Determine the (X, Y) coordinate at the center of the cell enclosing the given text.  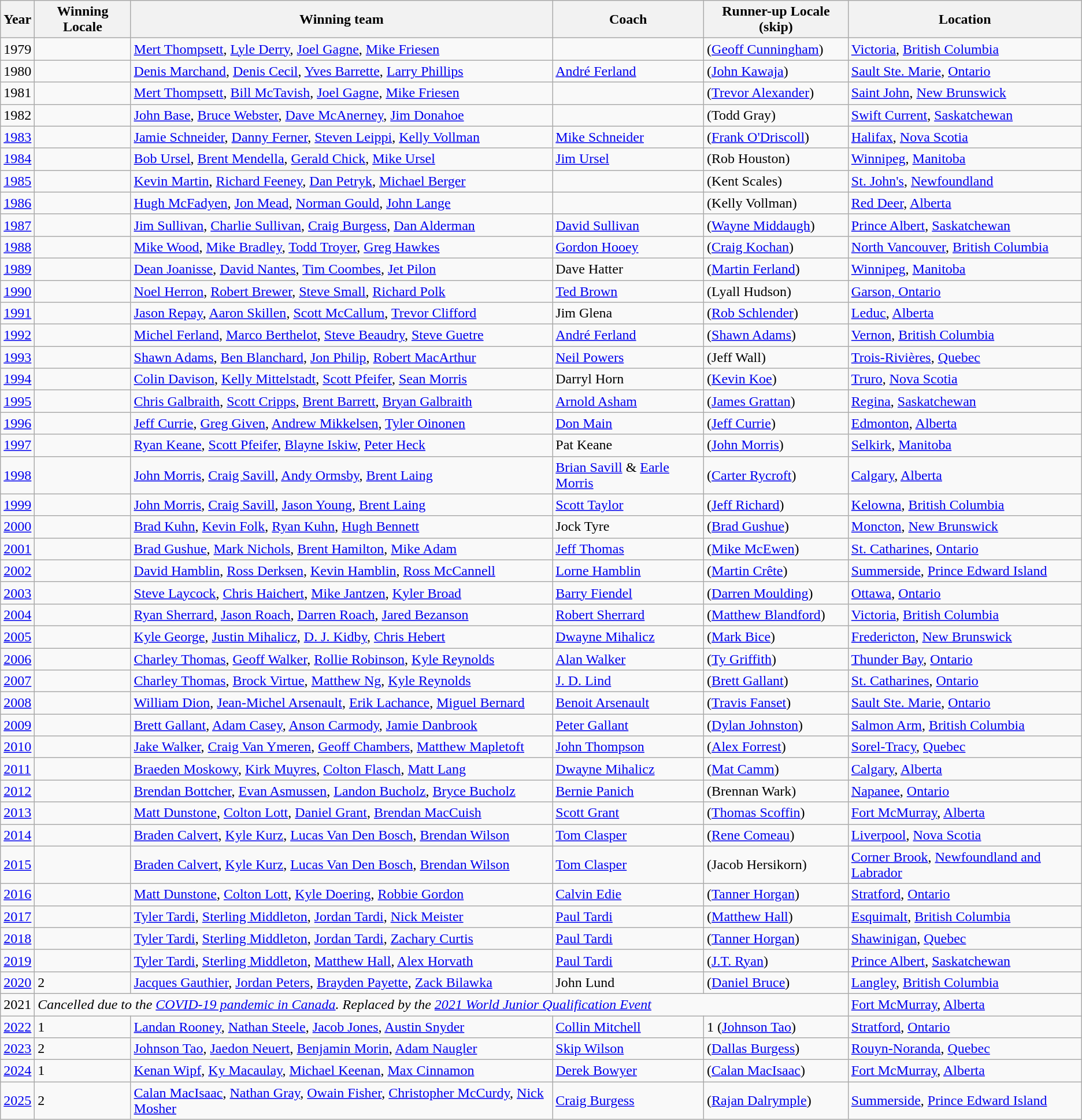
Garson, Ontario (965, 291)
1980 (17, 71)
Brad Kuhn, Kevin Folk, Ryan Kuhn, Hugh Bennett (342, 527)
Esquimalt, British Columbia (965, 916)
Peter Gallant (628, 725)
1985 (17, 181)
North Vancouver, British Columbia (965, 247)
1990 (17, 291)
Kelowna, British Columbia (965, 505)
Ottawa, Ontario (965, 593)
2002 (17, 571)
Steve Laycock, Chris Haichert, Mike Jantzen, Kyler Broad (342, 593)
Mike Wood, Mike Bradley, Todd Troyer, Greg Hawkes (342, 247)
2018 (17, 938)
Darryl Horn (628, 379)
Noel Herron, Robert Brewer, Steve Small, Richard Polk (342, 291)
(Alex Forrest) (776, 747)
1995 (17, 401)
2013 (17, 813)
1986 (17, 203)
Shawn Adams, Ben Blanchard, Jon Philip, Robert MacArthur (342, 357)
Kevin Martin, Richard Feeney, Dan Petryk, Michael Berger (342, 181)
Jacques Gauthier, Jordan Peters, Brayden Payette, Zack Bilawka (342, 982)
2008 (17, 703)
Neil Powers (628, 357)
Coach (628, 20)
Jeff Currie, Greg Given, Andrew Mikkelsen, Tyler Oinonen (342, 423)
J. D. Lind (628, 681)
John Base, Bruce Webster, Dave McAnerney, Jim Donahoe (342, 115)
Ted Brown (628, 291)
Lorne Hamblin (628, 571)
(Jacob Hersikorn) (776, 865)
Jim Glena (628, 313)
(Brennan Wark) (776, 791)
2017 (17, 916)
(James Grattan) (776, 401)
Colin Davison, Kelly Mittelstadt, Scott Pfeifer, Sean Morris (342, 379)
Napanee, Ontario (965, 791)
2011 (17, 769)
Charley Thomas, Brock Virtue, Matthew Ng, Kyle Reynolds (342, 681)
2003 (17, 593)
Selkirk, Manitoba (965, 445)
William Dion, Jean-Michel Arsenault, Erik Lachance, Miguel Bernard (342, 703)
Chris Galbraith, Scott Cripps, Brent Barrett, Bryan Galbraith (342, 401)
Kenan Wipf, Ky Macaulay, Michael Keenan, Max Cinnamon (342, 1071)
(Dallas Burgess) (776, 1049)
Leduc, Alberta (965, 313)
Robert Sherrard (628, 615)
St. John's, Newfoundland (965, 181)
Mike Schneider (628, 137)
(Frank O'Driscoll) (776, 137)
Bob Ursel, Brent Mendella, Gerald Chick, Mike Ursel (342, 159)
(Carter Rycroft) (776, 475)
Pat Keane (628, 445)
(Jeff Wall) (776, 357)
2010 (17, 747)
2020 (17, 982)
1996 (17, 423)
2015 (17, 865)
Bernie Panich (628, 791)
Fredericton, New Brunswick (965, 637)
2021 (17, 1004)
1988 (17, 247)
John Thompson (628, 747)
John Morris, Craig Savill, Jason Young, Brent Laing (342, 505)
(Trevor Alexander) (776, 93)
1994 (17, 379)
Shawinigan, Quebec (965, 938)
Alan Walker (628, 659)
(Darren Moulding) (776, 593)
(Mat Camm) (776, 769)
(Jeff Richard) (776, 505)
1979 (17, 49)
Hugh McFadyen, Jon Mead, Norman Gould, John Lange (342, 203)
Scott Grant (628, 813)
(Rob Houston) (776, 159)
(Martin Crête) (776, 571)
Ryan Keane, Scott Pfeifer, Blayne Iskiw, Peter Heck (342, 445)
Jim Ursel (628, 159)
2024 (17, 1071)
Matt Dunstone, Colton Lott, Kyle Doering, Robbie Gordon (342, 894)
(Thomas Scoffin) (776, 813)
Thunder Bay, Ontario (965, 659)
Braeden Moskowy, Kirk Muyres, Colton Flasch, Matt Lang (342, 769)
1983 (17, 137)
Charley Thomas, Geoff Walker, Rollie Robinson, Kyle Reynolds (342, 659)
(Calan MacIsaac) (776, 1071)
Vernon, British Columbia (965, 335)
Location (965, 20)
1984 (17, 159)
(Rajan Dalrymple) (776, 1101)
2001 (17, 549)
Tyler Tardi, Sterling Middleton, Jordan Tardi, Nick Meister (342, 916)
Derek Bowyer (628, 1071)
2004 (17, 615)
Dave Hatter (628, 269)
Saint John, New Brunswick (965, 93)
(Travis Fanset) (776, 703)
2019 (17, 960)
2023 (17, 1049)
(Kent Scales) (776, 181)
1999 (17, 505)
Halifax, Nova Scotia (965, 137)
2025 (17, 1101)
1987 (17, 225)
(Daniel Bruce) (776, 982)
Mert Thompsett, Bill McTavish, Joel Gagne, Mike Friesen (342, 93)
Brad Gushue, Mark Nichols, Brent Hamilton, Mike Adam (342, 549)
Jeff Thomas (628, 549)
2022 (17, 1026)
Brendan Bottcher, Evan Asmussen, Landon Bucholz, Bryce Bucholz (342, 791)
(Geoff Cunningham) (776, 49)
2014 (17, 835)
(Brett Gallant) (776, 681)
Jock Tyre (628, 527)
2007 (17, 681)
Barry Fiendel (628, 593)
Johnson Tao, Jaedon Neuert, Benjamin Morin, Adam Naugler (342, 1049)
(J.T. Ryan) (776, 960)
Liverpool, Nova Scotia (965, 835)
Rouyn-Noranda, Quebec (965, 1049)
2005 (17, 637)
1991 (17, 313)
Jason Repay, Aaron Skillen, Scott McCallum, Trevor Clifford (342, 313)
2012 (17, 791)
(Matthew Blandford) (776, 615)
2006 (17, 659)
1997 (17, 445)
1982 (17, 115)
Dean Joanisse, David Nantes, Tim Coombes, Jet Pilon (342, 269)
David Hamblin, Ross Derksen, Kevin Hamblin, Ross McCannell (342, 571)
2009 (17, 725)
(John Kawaja) (776, 71)
Moncton, New Brunswick (965, 527)
(Brad Gushue) (776, 527)
(Rob Schlender) (776, 313)
Craig Burgess (628, 1101)
(Mark Bice) (776, 637)
Sorel-Tracy, Quebec (965, 747)
Jamie Schneider, Danny Ferner, Steven Leippi, Kelly Vollman (342, 137)
(Shawn Adams) (776, 335)
Calan MacIsaac, Nathan Gray, Owain Fisher, Christopher McCurdy, Nick Mosher (342, 1101)
Skip Wilson (628, 1049)
Tyler Tardi, Sterling Middleton, Matthew Hall, Alex Horvath (342, 960)
Gordon Hooey (628, 247)
Don Main (628, 423)
Corner Brook, Newfoundland and Labrador (965, 865)
Year (17, 20)
Brian Savill & Earle Morris (628, 475)
(John Morris) (776, 445)
1992 (17, 335)
(Kelly Vollman) (776, 203)
Scott Taylor (628, 505)
Edmonton, Alberta (965, 423)
2016 (17, 894)
1998 (17, 475)
John Morris, Craig Savill, Andy Ormsby, Brent Laing (342, 475)
1981 (17, 93)
Michel Ferland, Marco Berthelot, Steve Beaudry, Steve Guetre (342, 335)
Cancelled due to the COVID-19 pandemic in Canada. Replaced by the 2021 World Junior Qualification Event (442, 1004)
Swift Current, Saskatchewan (965, 115)
(Kevin Koe) (776, 379)
Matt Dunstone, Colton Lott, Daniel Grant, Brendan MacCuish (342, 813)
(Craig Kochan) (776, 247)
(Dylan Johnston) (776, 725)
(Todd Gray) (776, 115)
(Rene Comeau) (776, 835)
Benoit Arsenault (628, 703)
Winning Locale (83, 20)
1989 (17, 269)
(Ty Griffith) (776, 659)
Collin Mitchell (628, 1026)
Brett Gallant, Adam Casey, Anson Carmody, Jamie Danbrook (342, 725)
Kyle George, Justin Mihalicz, D. J. Kidby, Chris Hebert (342, 637)
Jim Sullivan, Charlie Sullivan, Craig Burgess, Dan Alderman (342, 225)
Tyler Tardi, Sterling Middleton, Jordan Tardi, Zachary Curtis (342, 938)
(Matthew Hall) (776, 916)
2000 (17, 527)
Salmon Arm, British Columbia (965, 725)
Ryan Sherrard, Jason Roach, Darren Roach, Jared Bezanson (342, 615)
(Jeff Currie) (776, 423)
John Lund (628, 982)
(Mike McEwen) (776, 549)
Truro, Nova Scotia (965, 379)
Winning team (342, 20)
Calvin Edie (628, 894)
(Martin Ferland) (776, 269)
(Lyall Hudson) (776, 291)
Trois-Rivières, Quebec (965, 357)
Denis Marchand, Denis Cecil, Yves Barrette, Larry Phillips (342, 71)
Jake Walker, Craig Van Ymeren, Geoff Chambers, Matthew Mapletoft (342, 747)
Regina, Saskatchewan (965, 401)
Runner-up Locale (skip) (776, 20)
1993 (17, 357)
Langley, British Columbia (965, 982)
Red Deer, Alberta (965, 203)
Landan Rooney, Nathan Steele, Jacob Jones, Austin Snyder (342, 1026)
1 (Johnson Tao) (776, 1026)
Arnold Asham (628, 401)
Mert Thompsett, Lyle Derry, Joel Gagne, Mike Friesen (342, 49)
(Wayne Middaugh) (776, 225)
David Sullivan (628, 225)
